Return [x, y] of the center of cell containing provided text 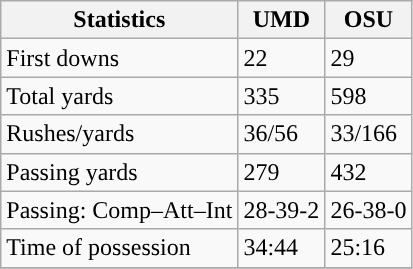
22 [282, 58]
432 [368, 172]
OSU [368, 20]
Passing yards [120, 172]
Rushes/yards [120, 134]
33/166 [368, 134]
598 [368, 96]
Total yards [120, 96]
279 [282, 172]
Passing: Comp–Att–Int [120, 210]
36/56 [282, 134]
Time of possession [120, 248]
26-38-0 [368, 210]
Statistics [120, 20]
28-39-2 [282, 210]
25:16 [368, 248]
29 [368, 58]
335 [282, 96]
34:44 [282, 248]
First downs [120, 58]
UMD [282, 20]
